Return [X, Y] of the center of cell containing provided text 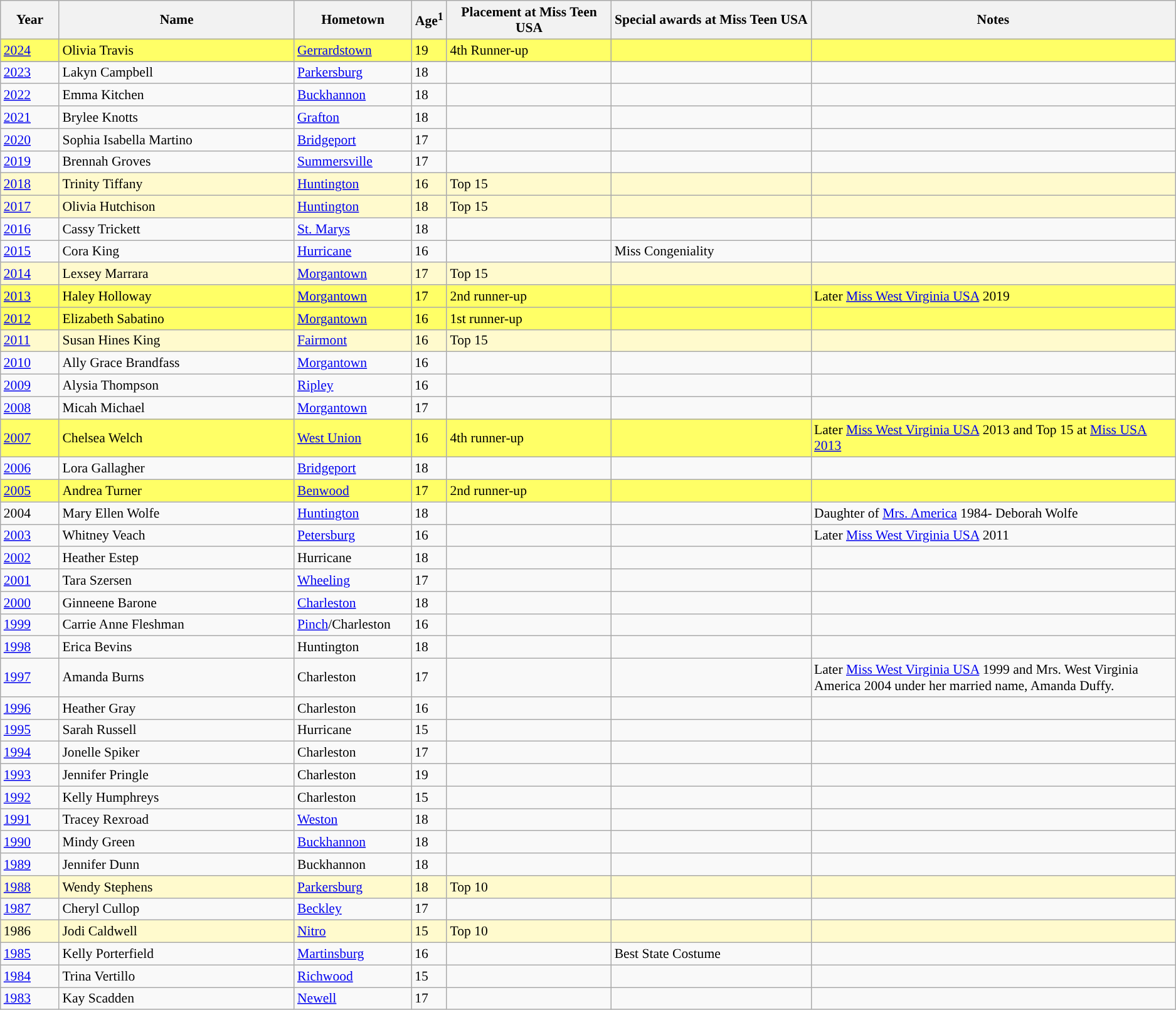
St. Marys [352, 229]
Jodi Caldwell [177, 932]
Pinch/Charleston [352, 625]
Jonelle Spiker [177, 753]
Name [177, 20]
Newell [352, 999]
Benwood [352, 491]
1984 [30, 976]
Special awards at Miss Teen USA [711, 20]
Whitney Veach [177, 536]
Tracey Rexroad [177, 820]
2008 [30, 408]
Daughter of Mrs. America 1984- Deborah Wolfe [993, 513]
1992 [30, 797]
Later Miss West Virginia USA 2011 [993, 536]
Kelly Humphreys [177, 797]
Trinity Tiffany [177, 184]
1988 [30, 887]
Heather Estep [177, 558]
Chelsea Welch [177, 438]
Ginneene Barone [177, 603]
2001 [30, 580]
2013 [30, 296]
Placement at Miss Teen USA [529, 20]
Jennifer Dunn [177, 864]
Year [30, 20]
2019 [30, 162]
Summersville [352, 162]
Elizabeth Sabatino [177, 319]
Brylee Knotts [177, 117]
1998 [30, 647]
Ripley [352, 386]
2016 [30, 229]
Beckley [352, 909]
Grafton [352, 117]
Mary Ellen Wolfe [177, 513]
Miss Congeniality [711, 252]
2018 [30, 184]
2024 [30, 50]
Notes [993, 20]
2012 [30, 319]
Lora Gallagher [177, 469]
Age1 [429, 20]
2014 [30, 274]
2005 [30, 491]
1997 [30, 678]
2000 [30, 603]
2009 [30, 386]
2023 [30, 73]
Alysia Thompson [177, 386]
Trina Vertillo [177, 976]
Jennifer Pringle [177, 775]
2011 [30, 341]
1991 [30, 820]
Lexsey Marrara [177, 274]
2022 [30, 95]
Cheryl Cullop [177, 909]
2004 [30, 513]
Olivia Hutchison [177, 207]
Martinsburg [352, 954]
2003 [30, 536]
Micah Michael [177, 408]
2002 [30, 558]
1996 [30, 708]
Susan Hines King [177, 341]
Amanda Burns [177, 678]
Carrie Anne Fleshman [177, 625]
Cassy Trickett [177, 229]
Best State Costume [711, 954]
Later Miss West Virginia USA 2013 and Top 15 at Miss USA 2013 [993, 438]
Cora King [177, 252]
Sarah Russell [177, 730]
Mindy Green [177, 843]
1987 [30, 909]
2021 [30, 117]
Later Miss West Virginia USA 1999 and Mrs. West Virginia America 2004 under her married name, Amanda Duffy. [993, 678]
Erica Bevins [177, 647]
Ally Grace Brandfass [177, 363]
2006 [30, 469]
Andrea Turner [177, 491]
Hometown [352, 20]
Tara Szersen [177, 580]
1986 [30, 932]
Gerrardstown [352, 50]
1999 [30, 625]
1995 [30, 730]
Fairmont [352, 341]
1990 [30, 843]
2020 [30, 140]
Richwood [352, 976]
Weston [352, 820]
Heather Gray [177, 708]
Brennah Groves [177, 162]
1994 [30, 753]
Kay Scadden [177, 999]
1989 [30, 864]
1st runner-up [529, 319]
1983 [30, 999]
West Union [352, 438]
2010 [30, 363]
Olivia Travis [177, 50]
2015 [30, 252]
Nitro [352, 932]
Kelly Porterfield [177, 954]
2017 [30, 207]
4th runner-up [529, 438]
1985 [30, 954]
Lakyn Campbell [177, 73]
Later Miss West Virginia USA 2019 [993, 296]
1993 [30, 775]
Sophia Isabella Martino [177, 140]
Wendy Stephens [177, 887]
Haley Holloway [177, 296]
Wheeling [352, 580]
Emma Kitchen [177, 95]
4th Runner-up [529, 50]
Petersburg [352, 536]
2007 [30, 438]
